Return the [X, Y] coordinate for the center point of the cell that contains the specified text.  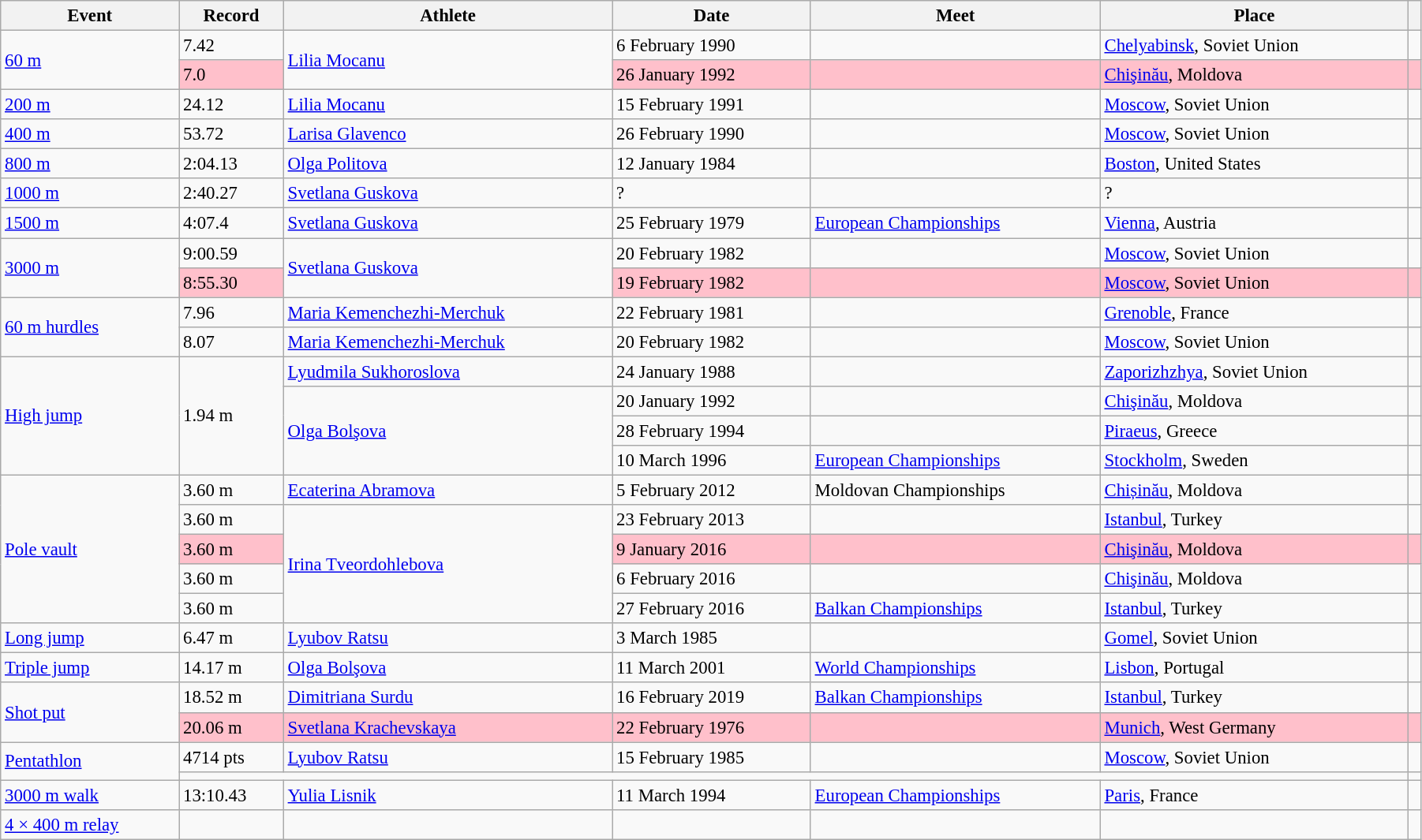
26 February 1990 [712, 134]
22 February 1981 [712, 312]
Lyudmila Sukhoroslova [447, 371]
Vienna, Austria [1255, 223]
2:04.13 [232, 164]
Chelyabinsk, Soviet Union [1255, 46]
4714 pts [232, 757]
3000 m [90, 268]
Record [232, 16]
15 February 1991 [712, 105]
High jump [90, 416]
23 February 2013 [712, 520]
Dimitriana Surdu [447, 698]
15 February 1985 [712, 757]
27 February 2016 [712, 609]
28 February 1994 [712, 431]
1.94 m [232, 416]
20.06 m [232, 727]
Irina Tveordohlebova [447, 564]
8:55.30 [232, 282]
16 February 2019 [712, 698]
18.52 m [232, 698]
200 m [90, 105]
20 January 1992 [712, 401]
1500 m [90, 223]
Triple jump [90, 668]
7.96 [232, 312]
Zaporizhzhya, Soviet Union [1255, 371]
Date [712, 16]
1000 m [90, 193]
Olga Politova [447, 164]
Yulia Lisnik [447, 795]
6 February 2016 [712, 579]
2:40.27 [232, 193]
Larisa Glavenco [447, 134]
24 January 1988 [712, 371]
14.17 m [232, 668]
Place [1255, 16]
World Championships [955, 668]
11 March 1994 [712, 795]
4:07.4 [232, 223]
60 m [90, 60]
Pole vault [90, 549]
Shot put [90, 713]
13:10.43 [232, 795]
9 January 2016 [712, 550]
26 January 1992 [712, 75]
Svetlana Krachevskaya [447, 727]
Athlete [447, 16]
Moldovan Championships [955, 490]
9:00.59 [232, 253]
8.07 [232, 342]
Chișinău, Moldova [1255, 490]
800 m [90, 164]
Long jump [90, 638]
53.72 [232, 134]
24.12 [232, 105]
Grenoble, France [1255, 312]
7.0 [232, 75]
60 m hurdles [90, 327]
Lisbon, Portugal [1255, 668]
400 m [90, 134]
6 February 1990 [712, 46]
7.42 [232, 46]
Event [90, 16]
Boston, United States [1255, 164]
Gomel, Soviet Union [1255, 638]
22 February 1976 [712, 727]
Ecaterina Abramova [447, 490]
3000 m walk [90, 795]
11 March 2001 [712, 668]
3 March 1985 [712, 638]
25 February 1979 [712, 223]
12 January 1984 [712, 164]
4 × 400 m relay [90, 825]
Munich, West Germany [1255, 727]
6.47 m [232, 638]
10 March 1996 [712, 461]
19 February 1982 [712, 282]
Meet [955, 16]
Stockholm, Sweden [1255, 461]
Pentathlon [90, 761]
Piraeus, Greece [1255, 431]
5 February 2012 [712, 490]
Paris, France [1255, 795]
